Locate the cell with the specified text and output its [x, y] center coordinate. 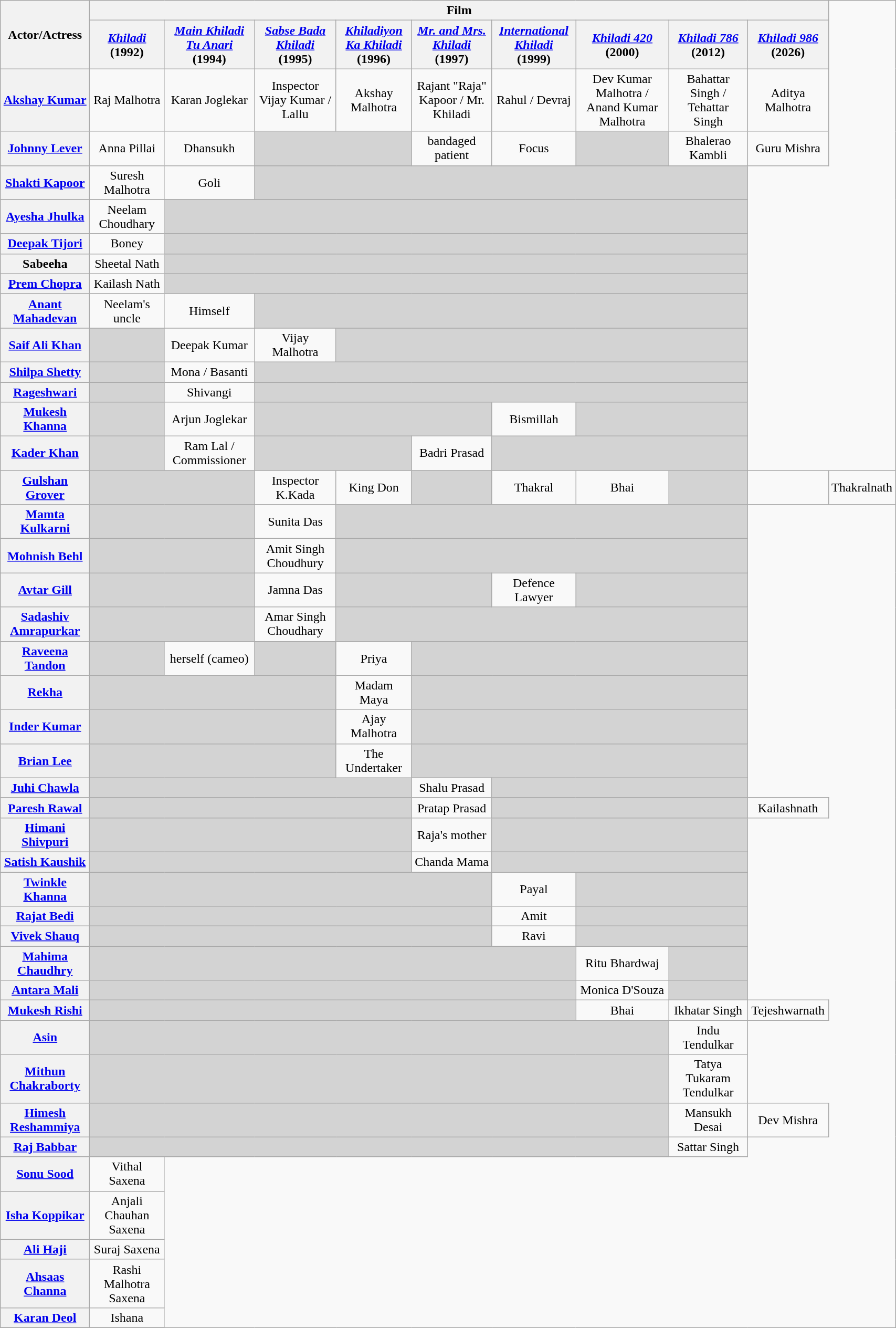
Johnny Lever [45, 148]
Jamna Das [296, 590]
Film [459, 11]
Ayesha Jhulka [45, 216]
King Don [374, 487]
Sadashiv Amrapurkar [45, 624]
Inspector K.Kada [296, 487]
Monica D'Souza [623, 990]
Dhansukh [209, 148]
Khiladi 786(2012) [708, 45]
Isha Koppikar [45, 1215]
Ram Lal / Commissioner [209, 454]
Ishana [127, 1317]
Vivek Shauq [45, 936]
Mukesh Rishi [45, 1010]
Karan Deol [45, 1317]
Bismillah [533, 419]
Sheetal Nath [127, 264]
Ali Haji [45, 1249]
Ikhatar Singh [708, 1010]
bandaged patient [452, 148]
Anant Mahadevan [45, 311]
Madam Maya [374, 692]
Mamta Kulkarni [45, 522]
Tatya Tukaram Tendulkar [708, 1079]
Neelam's uncle [127, 311]
Rageshwari [45, 392]
Aditya Malhotra [788, 100]
Bhalerao Kambli [708, 148]
Indu Tendulkar [708, 1038]
Tejeshwarnath [788, 1010]
Rekha [45, 692]
Sabeeha [45, 264]
Vithal Saxena [127, 1174]
Amar Singh Choudhary [296, 624]
International Khiladi(1999) [533, 45]
Akshay Kumar [45, 100]
Sattar Singh [708, 1147]
Badri Prasad [452, 454]
Ravi [533, 936]
Khiladi 420(2000) [623, 45]
Thakralnath [862, 487]
Asin [45, 1038]
Twinkle Khanna [45, 888]
Main Khiladi Tu Anari (1994) [209, 45]
Kader Khan [45, 454]
herself (cameo) [209, 658]
Karan Joglekar [209, 100]
Focus [533, 148]
Shivangi [209, 392]
Dev Kumar Malhotra / Anand Kumar Malhotra [623, 100]
Saif Ali Khan [45, 344]
Prem Chopra [45, 284]
Sunita Das [296, 522]
Antara Mali [45, 990]
Raja's mother [452, 835]
Khiladi (1992) [127, 45]
Shilpa Shetty [45, 372]
Arjun Joglekar [209, 419]
Neelam Choudhary [127, 216]
Rajat Bedi [45, 916]
The Undertaker [374, 760]
Inspector Vijay Kumar / Lallu [296, 100]
Boney [127, 244]
Mansukh Desai [708, 1120]
Sonu Sood [45, 1174]
Shakti Kapoor [45, 183]
Mona / Basanti [209, 372]
Suraj Saxena [127, 1249]
Amit Singh Choudhury [296, 556]
Mr. and Mrs. Khiladi(1997) [452, 45]
Payal [533, 888]
Rashi Malhotra Saxena [127, 1283]
Defence Lawyer [533, 590]
Paresh Rawal [45, 808]
Shalu Prasad [452, 788]
Mukesh Khanna [45, 419]
Mohnish Behl [45, 556]
Brian Lee [45, 760]
Rahul / Devraj [533, 100]
Kailash Nath [127, 284]
Raveena Tandon [45, 658]
Himself [209, 311]
Raj Babbar [45, 1147]
Goli [209, 183]
Ritu Bhardwaj [623, 963]
Khiladi 986(2026) [788, 45]
Guru Mishra [788, 148]
Anjali Chauhan Saxena [127, 1215]
Dev Mishra [788, 1120]
Raj Malhotra [127, 100]
Himani Shivpuri [45, 835]
Rajant "Raja" Kapoor / Mr. Khiladi [452, 100]
Thakral [533, 487]
Sabse Bada Khiladi (1995) [296, 45]
Ajay Malhotra [374, 727]
Amit [533, 916]
Gulshan Grover [45, 487]
Himesh Reshammiya [45, 1120]
Khiladiyon Ka Khiladi (1996) [374, 45]
Actor/Actress [45, 35]
Deepak Kumar [209, 344]
Vijay Malhotra [296, 344]
Kailashnath [788, 808]
Suresh Malhotra [127, 183]
Pratap Prasad [452, 808]
Inder Kumar [45, 727]
Mithun Chakraborty [45, 1079]
Anna Pillai [127, 148]
Akshay Malhotra [374, 100]
Ahsaas Channa [45, 1283]
Chanda Mama [452, 862]
Satish Kaushik [45, 862]
Deepak Tijori [45, 244]
Bahattar Singh / Tehattar Singh [708, 100]
Avtar Gill [45, 590]
Juhi Chawla [45, 788]
Priya [374, 658]
Mahima Chaudhry [45, 963]
